Return [X, Y] of the center of cell containing provided text 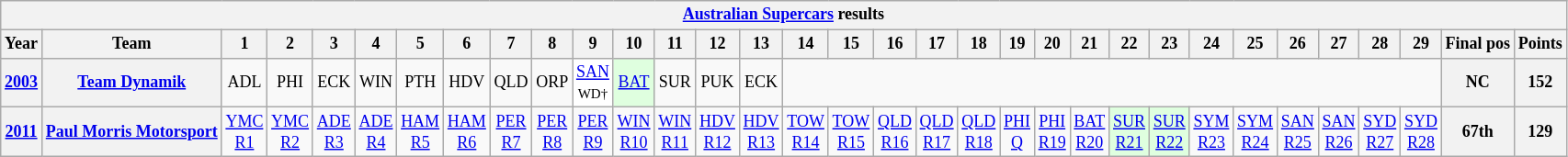
SYMR23 [1211, 132]
QLDR17 [937, 132]
28 [1381, 44]
2 [290, 44]
HDV [467, 83]
ADL [244, 83]
QLDR16 [895, 132]
YMCR1 [244, 132]
129 [1540, 132]
QLD [511, 83]
20 [1051, 44]
3 [334, 44]
8 [552, 44]
6 [467, 44]
PTH [421, 83]
WINR11 [675, 132]
PHIQ [1017, 132]
QLDR18 [979, 132]
4 [376, 44]
SANR26 [1338, 132]
SYDR27 [1381, 132]
SANR25 [1298, 132]
SUR [675, 83]
22 [1130, 44]
TOWR15 [851, 132]
29 [1421, 44]
PERR8 [552, 132]
67th [1478, 132]
152 [1540, 83]
SANWD† [594, 83]
ADER3 [334, 132]
27 [1338, 44]
HAMR5 [421, 132]
21 [1090, 44]
BAT [634, 83]
PERR7 [511, 132]
Team [131, 44]
Paul Morris Motorsport [131, 132]
7 [511, 44]
24 [1211, 44]
TOWR14 [805, 132]
5 [421, 44]
2011 [22, 132]
13 [761, 44]
1 [244, 44]
Final pos [1478, 44]
19 [1017, 44]
15 [851, 44]
Points [1540, 44]
YMCR2 [290, 132]
10 [634, 44]
18 [979, 44]
PUK [718, 83]
PHI [290, 83]
SURR22 [1169, 132]
14 [805, 44]
11 [675, 44]
HAMR6 [467, 132]
2003 [22, 83]
16 [895, 44]
SYDR28 [1421, 132]
NC [1478, 83]
Australian Supercars results [783, 15]
Year [22, 44]
26 [1298, 44]
ADER4 [376, 132]
PHIR19 [1051, 132]
WIN [376, 83]
HDVR12 [718, 132]
HDVR13 [761, 132]
25 [1256, 44]
BATR20 [1090, 132]
SURR21 [1130, 132]
Team Dynamik [131, 83]
9 [594, 44]
ORP [552, 83]
12 [718, 44]
PERR9 [594, 132]
WINR10 [634, 132]
23 [1169, 44]
17 [937, 44]
SYMR24 [1256, 132]
